Locate the cell with the specified text and output its [X, Y] center coordinate. 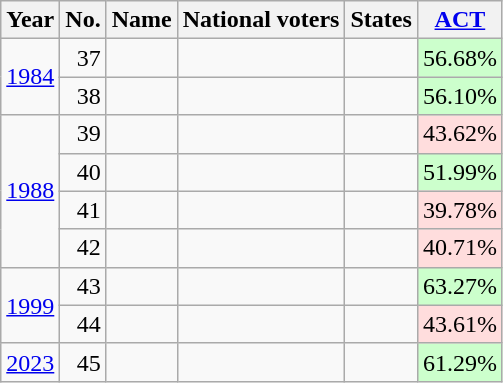
61.29% [460, 362]
56.10% [460, 96]
National voters [261, 20]
States [381, 20]
39 [83, 134]
38 [83, 96]
45 [83, 362]
43.62% [460, 134]
43.61% [460, 324]
44 [83, 324]
No. [83, 20]
42 [83, 248]
1999 [30, 305]
39.78% [460, 210]
Year [30, 20]
1988 [30, 191]
56.68% [460, 58]
51.99% [460, 172]
ACT [460, 20]
43 [83, 286]
63.27% [460, 286]
1984 [30, 77]
37 [83, 58]
Name [142, 20]
41 [83, 210]
2023 [30, 362]
40 [83, 172]
40.71% [460, 248]
